Determine the [x, y] coordinate at the center of the cell enclosing the given text.  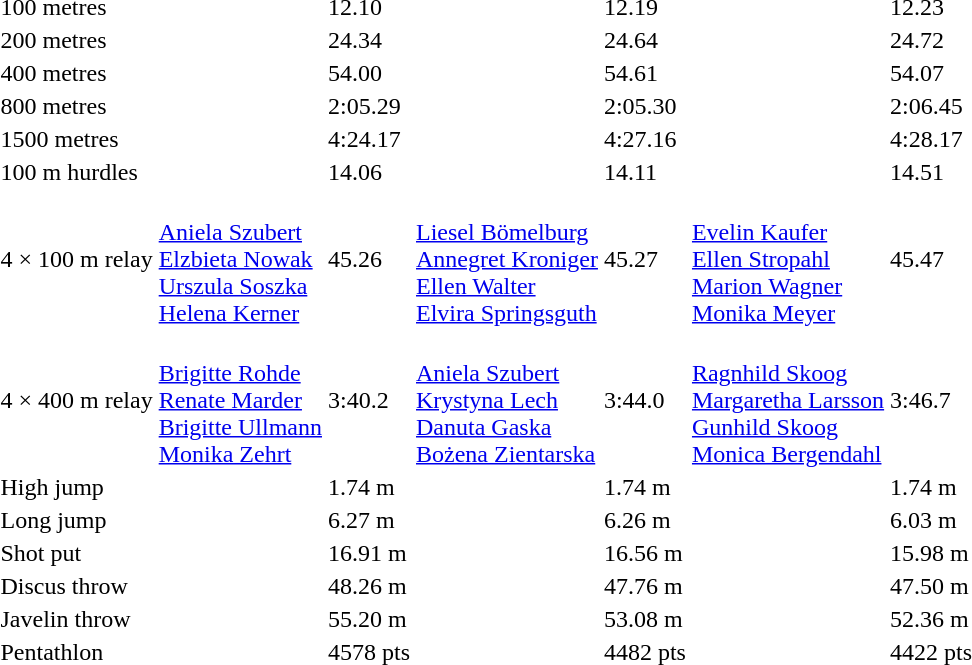
4:27.16 [644, 139]
24.64 [644, 40]
54.00 [368, 73]
45.26 [368, 259]
48.26 m [368, 586]
24.34 [368, 40]
Liesel BömelburgAnnegret KronigerEllen WalterElvira Springsguth [506, 259]
4:24.17 [368, 139]
16.91 m [368, 553]
16.56 m [644, 553]
45.27 [644, 259]
Evelin KauferEllen StropahlMarion WagnerMonika Meyer [788, 259]
14.11 [644, 172]
53.08 m [644, 619]
Aniela SzubertKrystyna LechDanuta GaskaBożena Zientarska [506, 400]
6.27 m [368, 520]
Brigitte RohdeRenate MarderBrigitte UllmannMonika Zehrt [240, 400]
3:44.0 [644, 400]
2:05.30 [644, 106]
54.61 [644, 73]
55.20 m [368, 619]
2:05.29 [368, 106]
14.06 [368, 172]
6.26 m [644, 520]
Ragnhild SkoogMargaretha LarssonGunhild SkoogMonica Bergendahl [788, 400]
Aniela SzubertElzbieta NowakUrszula SoszkaHelena Kerner [240, 259]
3:40.2 [368, 400]
47.76 m [644, 586]
